Locate the cell with the specified text and output its [X, Y] center coordinate. 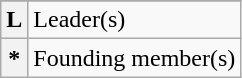
* [14, 58]
Leader(s) [134, 20]
Founding member(s) [134, 58]
L [14, 20]
